From the cell containing the given text, extract its center point as (X, Y) coordinate. 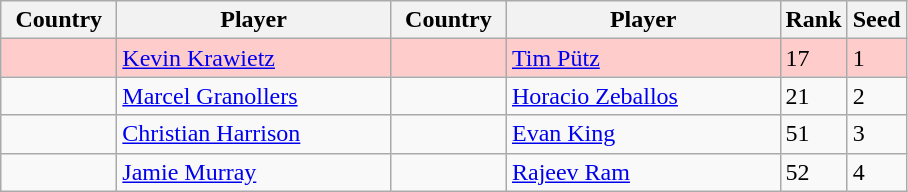
1 (876, 58)
Seed (876, 20)
Rajeev Ram (643, 172)
Kevin Krawietz (254, 58)
4 (876, 172)
Rank (814, 20)
2 (876, 96)
Christian Harrison (254, 134)
Marcel Granollers (254, 96)
17 (814, 58)
Evan King (643, 134)
52 (814, 172)
Tim Pütz (643, 58)
51 (814, 134)
21 (814, 96)
3 (876, 134)
Jamie Murray (254, 172)
Horacio Zeballos (643, 96)
